Scan for the cell matching the given text and deliver its [x, y] coordinate at center. 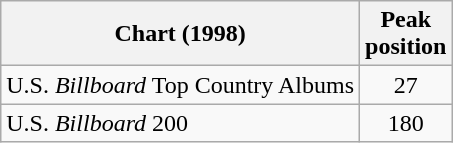
Chart (1998) [180, 34]
Peakposition [406, 34]
180 [406, 123]
U.S. Billboard Top Country Albums [180, 85]
U.S. Billboard 200 [180, 123]
27 [406, 85]
